Output the (X, Y) coordinate of the center of the cell containing the given text.  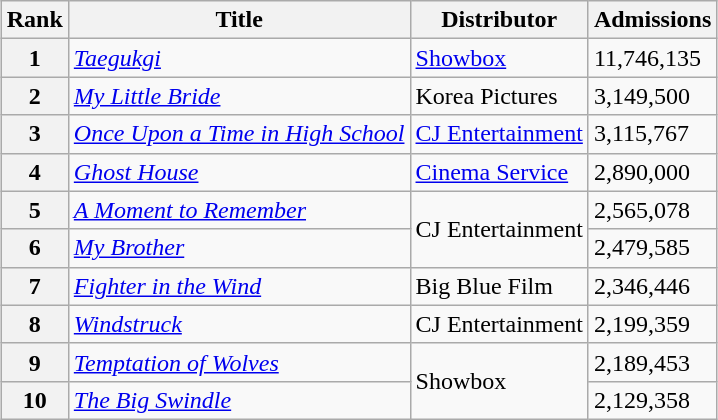
Korea Pictures (499, 96)
9 (34, 362)
2,565,078 (652, 210)
11,746,135 (652, 58)
Fighter in the Wind (239, 286)
Admissions (652, 20)
Title (239, 20)
Ghost House (239, 172)
4 (34, 172)
3,149,500 (652, 96)
8 (34, 324)
10 (34, 400)
2,199,359 (652, 324)
2,346,446 (652, 286)
Taegukgi (239, 58)
2,189,453 (652, 362)
Rank (34, 20)
5 (34, 210)
2 (34, 96)
7 (34, 286)
2,479,585 (652, 248)
Once Upon a Time in High School (239, 134)
Cinema Service (499, 172)
2,129,358 (652, 400)
2,890,000 (652, 172)
6 (34, 248)
The Big Swindle (239, 400)
3 (34, 134)
Windstruck (239, 324)
Temptation of Wolves (239, 362)
Distributor (499, 20)
A Moment to Remember (239, 210)
1 (34, 58)
Big Blue Film (499, 286)
3,115,767 (652, 134)
My Brother (239, 248)
My Little Bride (239, 96)
